Detect which cell encompasses the target text, then output its [x, y] center coordinate. 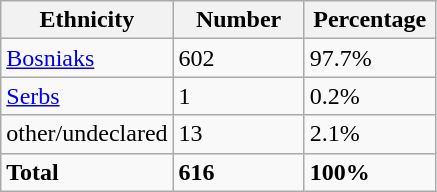
Number [238, 20]
602 [238, 58]
Percentage [370, 20]
13 [238, 134]
2.1% [370, 134]
Bosniaks [87, 58]
100% [370, 172]
97.7% [370, 58]
Total [87, 172]
Ethnicity [87, 20]
Serbs [87, 96]
other/undeclared [87, 134]
1 [238, 96]
0.2% [370, 96]
616 [238, 172]
